Output the (X, Y) coordinate of the center of the cell containing the given text.  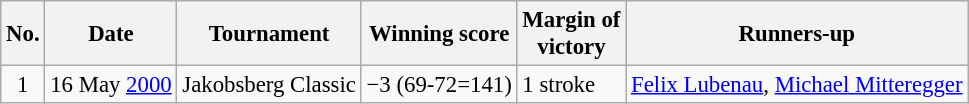
Tournament (269, 34)
Jakobsberg Classic (269, 85)
−3 (69-72=141) (439, 85)
Date (111, 34)
1 stroke (572, 85)
Margin ofvictory (572, 34)
1 (23, 85)
Felix Lubenau, Michael Mitteregger (797, 85)
No. (23, 34)
Runners-up (797, 34)
16 May 2000 (111, 85)
Winning score (439, 34)
